For the text-containing cell, return its midpoint in [x, y] coordinate format. 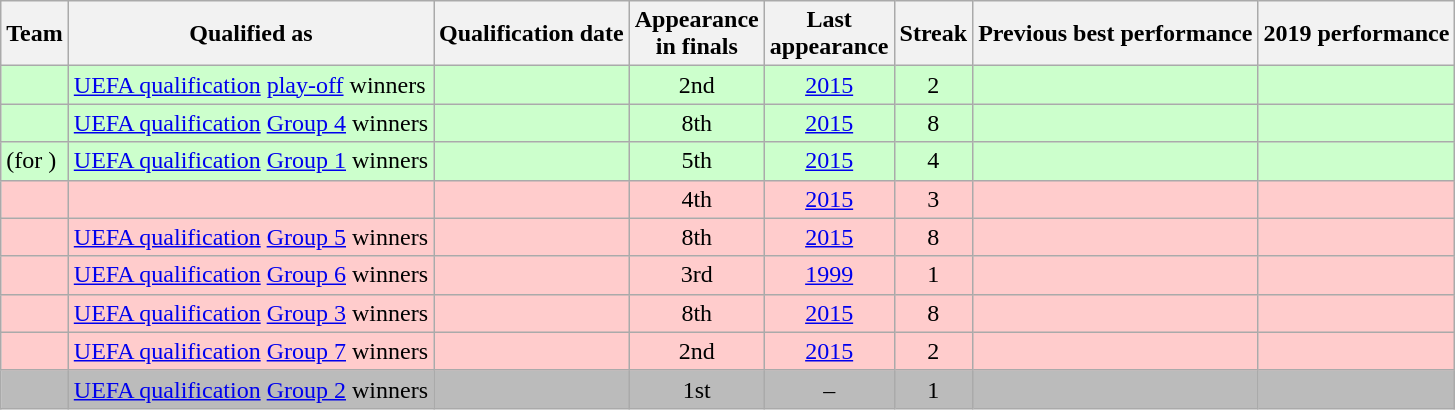
Qualification date [532, 34]
Appearancein finals [696, 34]
4 [934, 161]
UEFA qualification Group 2 winners [250, 389]
UEFA qualification Group 4 winners [250, 123]
UEFA qualification Group 1 winners [250, 161]
Qualified as [250, 34]
(for ) [35, 161]
Team [35, 34]
Previous best performance [1116, 34]
4th [696, 199]
Lastappearance [829, 34]
UEFA qualification Group 5 winners [250, 237]
1st [696, 389]
2019 performance [1356, 34]
UEFA qualification Group 7 winners [250, 351]
– [829, 389]
3 [934, 199]
UEFA qualification play-off winners [250, 85]
3rd [696, 275]
1999 [829, 275]
UEFA qualification Group 3 winners [250, 313]
5th [696, 161]
UEFA qualification Group 6 winners [250, 275]
Streak [934, 34]
